From the cell containing the given text, extract its center point as [X, Y] coordinate. 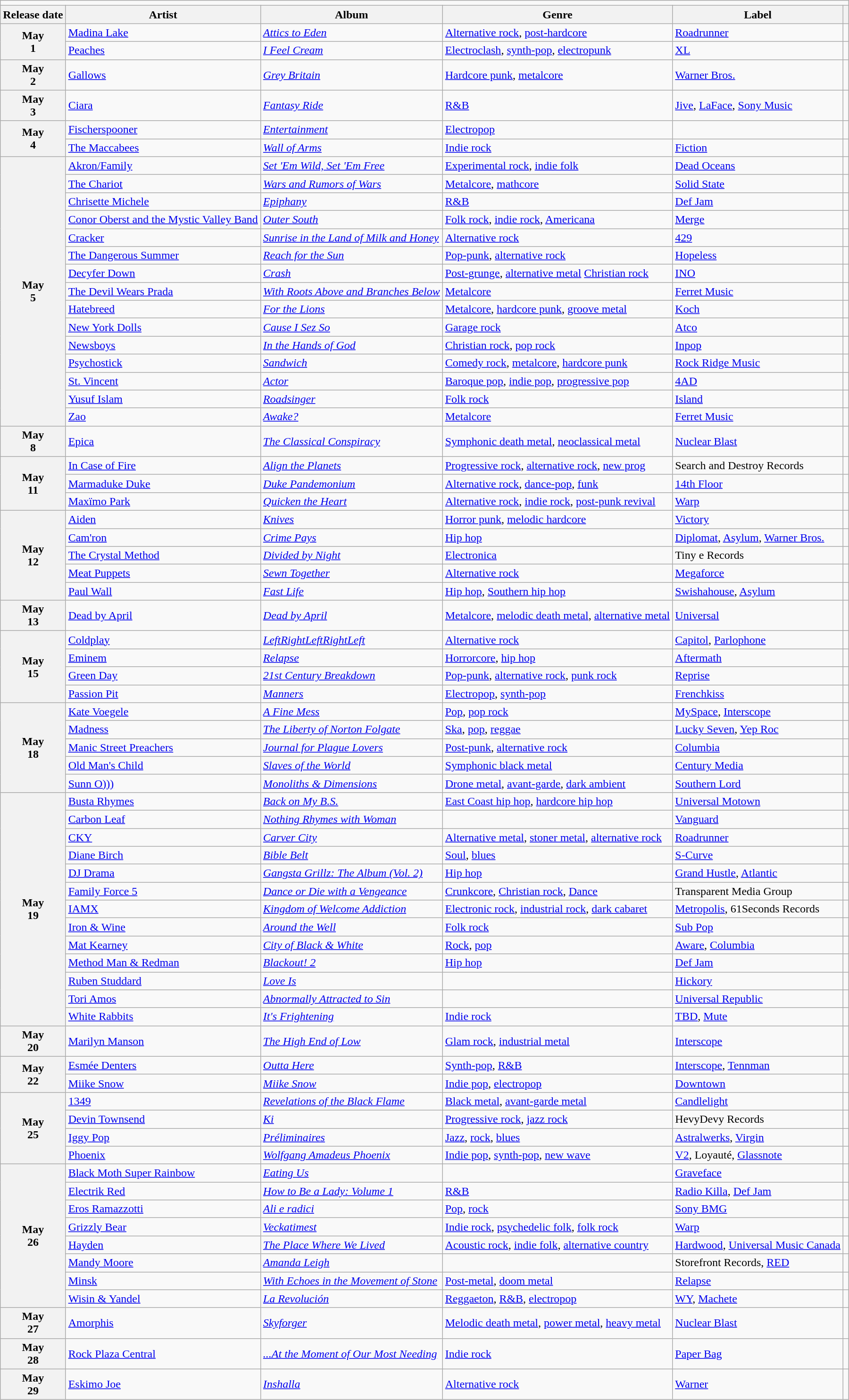
In the Hands of God [351, 345]
Inpop [758, 345]
TBD, Mute [758, 1017]
Symphonic black metal [558, 765]
White Rabbits [163, 1017]
Electronica [558, 555]
Yusuf Islam [163, 399]
Lucky Seven, Yep Roc [758, 729]
Manners [351, 694]
Sewn Together [351, 573]
Method Man & Redman [163, 963]
IAMX [163, 909]
Skyforger [351, 1323]
Newsboys [163, 345]
Passion Pit [163, 694]
Monoliths & Dimensions [351, 783]
Indie pop, electropop [558, 1083]
CKY [163, 837]
Metalcore, mathcore [558, 183]
Diplomat, Asylum, Warner Bros. [758, 537]
Gallows [163, 75]
Revelations of the Black Flame [351, 1101]
Cracker [163, 237]
Coldplay [163, 640]
Electrik Red [163, 1191]
May18 [33, 747]
Paul Wall [163, 591]
429 [758, 237]
Wars and Rumors of Wars [351, 183]
Abnormally Attracted to Sin [351, 999]
Eros Ramazzotti [163, 1209]
Sunn O))) [163, 783]
Attics to Eden [351, 33]
May20 [33, 1041]
With Echoes in the Movement of Stone [351, 1281]
Reach for the Sun [351, 256]
Electroclash, synth-pop, electropunk [558, 50]
...At the Moment of Our Most Needing [351, 1353]
Alternative rock, post-hardcore [558, 33]
Madness [163, 729]
DJ Drama [163, 873]
Release date [33, 15]
Ali e radici [351, 1209]
May12 [33, 555]
Awake? [351, 417]
Back on My B.S. [351, 801]
Tiny e Records [758, 555]
Bible Belt [351, 855]
Indie pop, synth-pop, new wave [558, 1155]
Radio Killa, Def Jam [758, 1191]
Atco [758, 327]
How to Be a Lady: Volume 1 [351, 1191]
Iron & Wine [163, 927]
Jive, LaFace, Sony Music [758, 106]
Frenchkiss [758, 694]
Fiction [758, 148]
Busta Rhymes [163, 801]
Graveface [758, 1173]
May13 [33, 616]
The Crystal Method [163, 555]
Ska, pop, reggae [558, 729]
Divided by Night [351, 555]
Indie rock, psychedelic folk, folk rock [558, 1227]
Interscope, Tennman [758, 1065]
City of Black & White [351, 945]
Slaves of the World [351, 765]
WY, Machete [758, 1299]
Artist [163, 15]
XL [758, 50]
Hickory [758, 981]
Interscope [758, 1041]
May2 [33, 75]
Reprise [758, 676]
Peaches [163, 50]
Roadsinger [351, 399]
Island [758, 399]
Rock Plaza Central [163, 1353]
Rock Ridge Music [758, 363]
Electropop, synth-pop [558, 694]
I Feel Cream [351, 50]
Capitol, Parlophone [758, 640]
Universal [758, 616]
Psychostick [163, 363]
Dance or Die with a Vengeance [351, 891]
In Case of Fire [163, 465]
Electropop [558, 130]
May8 [33, 441]
The Devil Wears Prada [163, 291]
Love Is [351, 981]
Ciara [163, 106]
Hardcore punk, metalcore [558, 75]
Experimental rock, indie folk [558, 166]
Horror punk, melodic hardcore [558, 519]
Post-grunge, alternative metal Christian rock [558, 273]
Outta Here [351, 1065]
Horrorcore, hip hop [558, 658]
4AD [758, 381]
Grand Hustle, Atlantic [758, 873]
Pop, rock [558, 1209]
The Liberty of Norton Folgate [351, 729]
Knives [351, 519]
Eating Us [351, 1173]
Cause I Sez So [351, 327]
Universal Motown [758, 801]
New York Dolls [163, 327]
May5 [33, 291]
The Dangerous Summer [163, 256]
Columbia [758, 747]
Sony BMG [758, 1209]
Crime Pays [351, 537]
Pop, pop rock [558, 712]
Fantasy Ride [351, 106]
Black Moth Super Rainbow [163, 1173]
May26 [33, 1236]
INO [758, 273]
May27 [33, 1323]
Family Force 5 [163, 891]
Hopeless [758, 256]
May28 [33, 1353]
Manic Street Preachers [163, 747]
Warner Bros. [758, 75]
Cam'ron [163, 537]
Set 'Em Wild, Set 'Em Free [351, 166]
Journal for Plague Lovers [351, 747]
Electronic rock, industrial rock, dark cabaret [558, 909]
Garage rock [558, 327]
Quicken the Heart [351, 501]
Sub Pop [758, 927]
Hardwood, Universal Music Canada [758, 1245]
1349 [163, 1101]
May3 [33, 106]
Metalcore, melodic death metal, alternative metal [558, 616]
Post-metal, doom metal [558, 1281]
Wolfgang Amadeus Phoenix [351, 1155]
Soul, blues [558, 855]
Amanda Leigh [351, 1263]
Duke Pandemonium [351, 483]
Carver City [351, 837]
Solid State [758, 183]
Mandy Moore [163, 1263]
The Chariot [163, 183]
Astralwerks, Virgin [758, 1137]
With Roots Above and Branches Below [351, 291]
Jazz, rock, blues [558, 1137]
Christian rock, pop rock [558, 345]
Storefront Records, RED [758, 1263]
Aiden [163, 519]
May29 [33, 1384]
East Coast hip hop, hardcore hip hop [558, 801]
Aware, Columbia [758, 945]
May15 [33, 667]
Metropolis, 61Seconds Records [758, 909]
Phoenix [163, 1155]
Folk rock, indie rock, Americana [558, 219]
Zao [163, 417]
Glam rock, industrial metal [558, 1041]
Ki [351, 1119]
Tori Amos [163, 999]
Comedy rock, metalcore, hardcore punk [558, 363]
Ruben Studdard [163, 981]
Epiphany [351, 201]
Hip hop, Southern hip hop [558, 591]
Carbon Leaf [163, 819]
Album [351, 15]
May25 [33, 1128]
Reggaeton, R&B, electropop [558, 1299]
Melodic death metal, power metal, heavy metal [558, 1323]
Sandwich [351, 363]
Gangsta Grillz: The Album (Vol. 2) [351, 873]
Pop-punk, alternative rock [558, 256]
Outer South [351, 219]
Progressive rock, jazz rock [558, 1119]
St. Vincent [163, 381]
14th Floor [758, 483]
Alternative rock, dance-pop, funk [558, 483]
Kate Voegele [163, 712]
May4 [33, 139]
Alternative metal, stoner metal, alternative rock [558, 837]
Old Man's Child [163, 765]
Conor Oberst and the Mystic Valley Band [163, 219]
Minsk [163, 1281]
Maxïmo Park [163, 501]
The Maccabees [163, 148]
Esmée Denters [163, 1065]
Amorphis [163, 1323]
Sunrise in the Land of Milk and Honey [351, 237]
Eskimo Joe [163, 1384]
Search and Destroy Records [758, 465]
Downtown [758, 1083]
LeftRightLeftRightLeft [351, 640]
Actor [351, 381]
Wisin & Yandel [163, 1299]
Dead Oceans [758, 166]
Rock, pop [558, 945]
HevyDevy Records [758, 1119]
Merge [758, 219]
Crash [351, 273]
Align the Planets [351, 465]
Madina Lake [163, 33]
Green Day [163, 676]
Synth-pop, R&B [558, 1065]
Post-punk, alternative rock [558, 747]
May11 [33, 483]
Century Media [758, 765]
Chrisette Michele [163, 201]
Southern Lord [758, 783]
Metalcore, hardcore punk, groove metal [558, 309]
Label [758, 15]
Grey Britain [351, 75]
Devin Townsend [163, 1119]
Akron/Family [163, 166]
Transparent Media Group [758, 891]
Acoustic rock, indie folk, alternative country [558, 1245]
Iggy Pop [163, 1137]
Diane Birch [163, 855]
Drone metal, avant-garde, dark ambient [558, 783]
Marilyn Manson [163, 1041]
V2, Loyauté, Glassnote [758, 1155]
Kingdom of Welcome Addiction [351, 909]
Grizzly Bear [163, 1227]
Nothing Rhymes with Woman [351, 819]
Universal Republic [758, 999]
Swishahouse, Asylum [758, 591]
Pop-punk, alternative rock, punk rock [558, 676]
Victory [758, 519]
Warner [758, 1384]
Eminem [163, 658]
Megaforce [758, 573]
Baroque pop, indie pop, progressive pop [558, 381]
The High End of Low [351, 1041]
Epica [163, 441]
Black metal, avant-garde metal [558, 1101]
For the Lions [351, 309]
Around the Well [351, 927]
Crunkcore, Christian rock, Dance [558, 891]
S-Curve [758, 855]
Blackout! 2 [351, 963]
Mat Kearney [163, 945]
Aftermath [758, 658]
Fast Life [351, 591]
Wall of Arms [351, 148]
Entertainment [351, 130]
Préliminaires [351, 1137]
La Revolución [351, 1299]
Meat Puppets [163, 573]
Decyfer Down [163, 273]
The Classical Conspiracy [351, 441]
Koch [758, 309]
May22 [33, 1074]
Candlelight [758, 1101]
Genre [558, 15]
Symphonic death metal, neoclassical metal [558, 441]
Vanguard [758, 819]
A Fine Mess [351, 712]
Hayden [163, 1245]
It's Frightening [351, 1017]
Inshalla [351, 1384]
Progressive rock, alternative rock, new prog [558, 465]
Marmaduke Duke [163, 483]
Alternative rock, indie rock, post-punk revival [558, 501]
Fischerspooner [163, 130]
MySpace, Interscope [758, 712]
Veckatimest [351, 1227]
May1 [33, 41]
The Place Where We Lived [351, 1245]
Paper Bag [758, 1353]
Hatebreed [163, 309]
21st Century Breakdown [351, 676]
May19 [33, 909]
